Locate the cell with the specified text and output its [x, y] center coordinate. 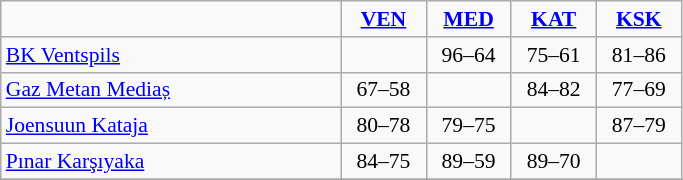
81–86 [638, 55]
80–78 [384, 126]
77–69 [638, 90]
87–79 [638, 126]
84–75 [384, 162]
Gaz Metan Mediaș [171, 90]
KSK [638, 19]
89–59 [468, 162]
VEN [384, 19]
67–58 [384, 90]
89–70 [554, 162]
Pınar Karşıyaka [171, 162]
MED [468, 19]
96–64 [468, 55]
KAT [554, 19]
84–82 [554, 90]
BK Ventspils [171, 55]
75–61 [554, 55]
Joensuun Kataja [171, 126]
79–75 [468, 126]
